Identify which cell holds the provided text, then report its (X, Y) central coordinate. 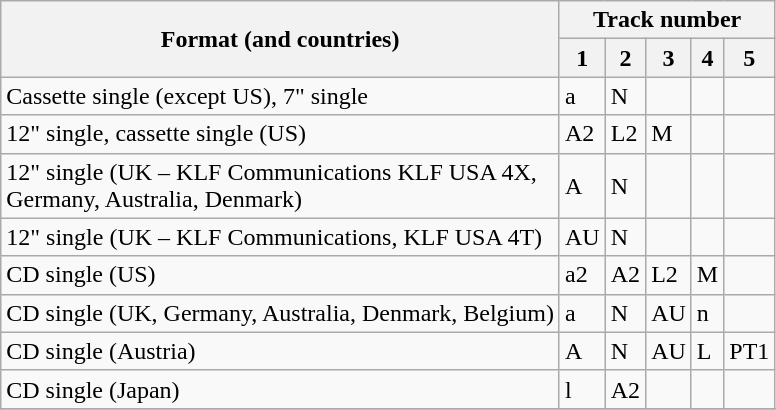
12" single (UK – KLF Communications KLF USA 4X,Germany, Australia, Denmark) (280, 186)
Cassette single (except US), 7" single (280, 96)
n (707, 313)
4 (707, 58)
a2 (582, 275)
3 (669, 58)
PT1 (750, 351)
l (582, 389)
2 (625, 58)
12" single (UK – KLF Communications, KLF USA 4T) (280, 237)
Track number (666, 20)
Format (and countries) (280, 39)
CD single (Japan) (280, 389)
5 (750, 58)
L (707, 351)
CD single (Austria) (280, 351)
12" single, cassette single (US) (280, 134)
1 (582, 58)
CD single (US) (280, 275)
CD single (UK, Germany, Australia, Denmark, Belgium) (280, 313)
